Provide the [X, Y] coordinate of the cell's center where the given text is located.  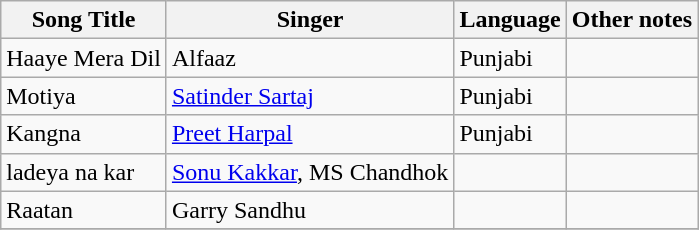
Motiya [84, 96]
Garry Sandhu [310, 210]
Haaye Mera Dil [84, 58]
Raatan [84, 210]
Alfaaz [310, 58]
Song Title [84, 20]
Sonu Kakkar, MS Chandhok [310, 172]
Satinder Sartaj [310, 96]
Other notes [632, 20]
ladeya na kar [84, 172]
Singer [310, 20]
Kangna [84, 134]
Language [510, 20]
Preet Harpal [310, 134]
